For the text-containing cell, return its midpoint in (X, Y) coordinate format. 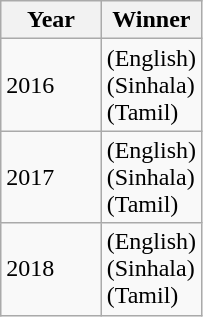
Year (51, 20)
2017 (51, 177)
2016 (51, 85)
2018 (51, 269)
Winner (151, 20)
